Locate the cell with the specified text and output its (x, y) center coordinate. 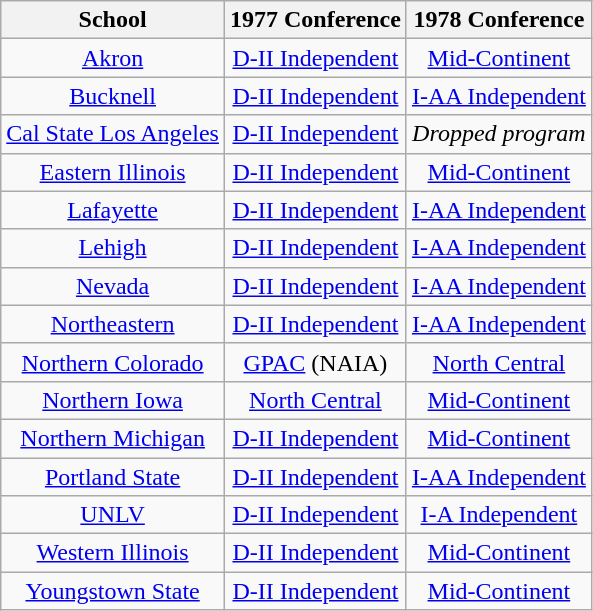
I-A Independent (498, 515)
Youngstown State (113, 591)
Portland State (113, 477)
Lafayette (113, 210)
Nevada (113, 286)
Northern Colorado (113, 362)
Eastern Illinois (113, 172)
UNLV (113, 515)
Northern Iowa (113, 400)
Lehigh (113, 248)
1977 Conference (315, 20)
Northern Michigan (113, 438)
Bucknell (113, 96)
Akron (113, 58)
Northeastern (113, 324)
Cal State Los Angeles (113, 134)
1978 Conference (498, 20)
Dropped program (498, 134)
School (113, 20)
Western Illinois (113, 553)
GPAC (NAIA) (315, 362)
